Provide the (X, Y) coordinate of the cell's center where the given text is located.  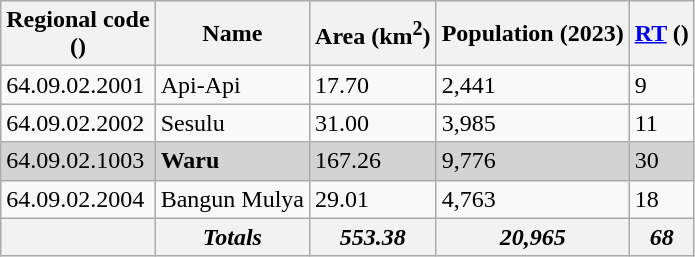
64.09.02.1003 (78, 161)
RT () (662, 34)
18 (662, 199)
Sesulu (232, 123)
Bangun Mulya (232, 199)
64.09.02.2004 (78, 199)
9,776 (532, 161)
Totals (232, 237)
30 (662, 161)
17.70 (374, 85)
3,985 (532, 123)
Area (km2) (374, 34)
167.26 (374, 161)
Waru (232, 161)
4,763 (532, 199)
Name (232, 34)
2,441 (532, 85)
31.00 (374, 123)
64.09.02.2001 (78, 85)
29.01 (374, 199)
64.09.02.2002 (78, 123)
9 (662, 85)
553.38 (374, 237)
Population (2023) (532, 34)
11 (662, 123)
Api-Api (232, 85)
20,965 (532, 237)
68 (662, 237)
Regional code() (78, 34)
